Scan for the cell matching the given text and deliver its [X, Y] coordinate at center. 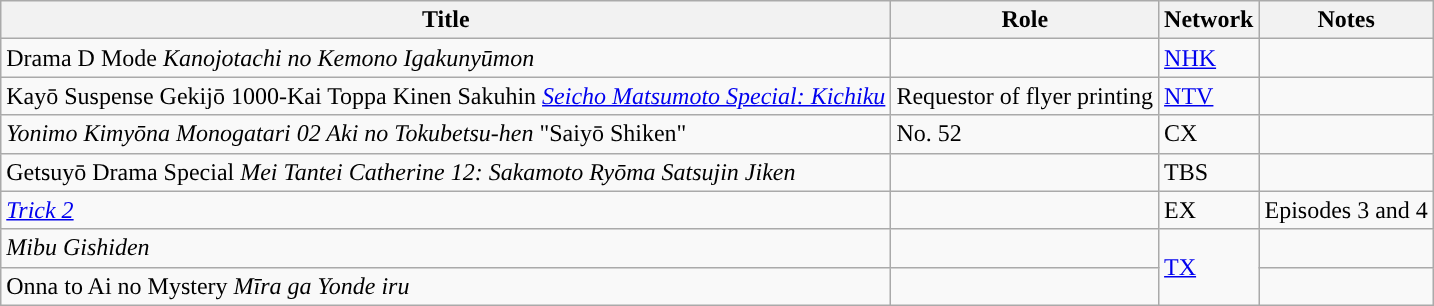
EX [1209, 210]
Notes [1346, 20]
Onna to Ai no Mystery Mīra ga Yonde iru [446, 286]
Mibu Gishiden [446, 248]
Trick 2 [446, 210]
TX [1209, 267]
Episodes 3 and 4 [1346, 210]
NHK [1209, 58]
Yonimo Kimyōna Monogatari 02 Aki no Tokubetsu-hen "Saiyō Shiken" [446, 134]
NTV [1209, 96]
Requestor of flyer printing [1025, 96]
Drama D Mode Kanojotachi no Kemono Igakunyūmon [446, 58]
Getsuyō Drama Special Mei Tantei Catherine 12: Sakamoto Ryōma Satsujin Jiken [446, 172]
Network [1209, 20]
Kayō Suspense Gekijō 1000-Kai Toppa Kinen Sakuhin Seicho Matsumoto Special: Kichiku [446, 96]
Role [1025, 20]
TBS [1209, 172]
CX [1209, 134]
No. 52 [1025, 134]
Title [446, 20]
